Locate the cell with the specified text and output its (X, Y) center coordinate. 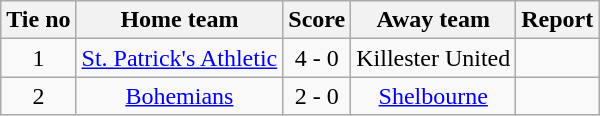
St. Patrick's Athletic (180, 58)
Tie no (38, 20)
Killester United (434, 58)
4 - 0 (317, 58)
Home team (180, 20)
Report (558, 20)
1 (38, 58)
2 (38, 96)
2 - 0 (317, 96)
Away team (434, 20)
Bohemians (180, 96)
Score (317, 20)
Shelbourne (434, 96)
